For the text-containing cell, return its midpoint in (x, y) coordinate format. 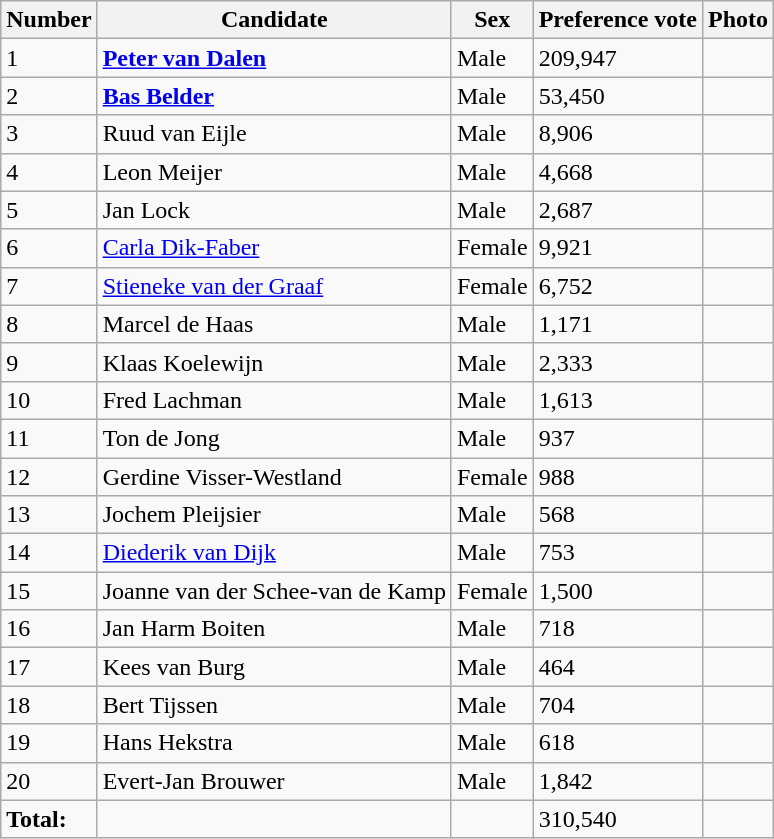
Diederik van Dijk (274, 553)
16 (49, 629)
9 (49, 362)
1 (49, 58)
Preference vote (618, 20)
13 (49, 515)
Bert Tijssen (274, 705)
Carla Dik-Faber (274, 248)
1,500 (618, 591)
209,947 (618, 58)
464 (618, 667)
1,613 (618, 400)
Gerdine Visser-Westland (274, 477)
4 (49, 172)
53,450 (618, 96)
8,906 (618, 134)
Marcel de Haas (274, 324)
Sex (492, 20)
Peter van Dalen (274, 58)
2,333 (618, 362)
Hans Hekstra (274, 743)
Total: (49, 819)
310,540 (618, 819)
19 (49, 743)
9,921 (618, 248)
6 (49, 248)
Leon Meijer (274, 172)
Ton de Jong (274, 438)
937 (618, 438)
Number (49, 20)
618 (618, 743)
988 (618, 477)
1,842 (618, 781)
20 (49, 781)
Klaas Koelewijn (274, 362)
Kees van Burg (274, 667)
2,687 (618, 210)
Jan Lock (274, 210)
4,668 (618, 172)
718 (618, 629)
11 (49, 438)
15 (49, 591)
2 (49, 96)
Candidate (274, 20)
Ruud van Eijle (274, 134)
Fred Lachman (274, 400)
12 (49, 477)
704 (618, 705)
7 (49, 286)
8 (49, 324)
Bas Belder (274, 96)
5 (49, 210)
Jochem Pleijsier (274, 515)
568 (618, 515)
753 (618, 553)
Joanne van der Schee-van de Kamp (274, 591)
Stieneke van der Graaf (274, 286)
Jan Harm Boiten (274, 629)
17 (49, 667)
3 (49, 134)
Evert-Jan Brouwer (274, 781)
Photo (738, 20)
1,171 (618, 324)
10 (49, 400)
14 (49, 553)
18 (49, 705)
6,752 (618, 286)
